Locate the cell with the specified text and output its (x, y) center coordinate. 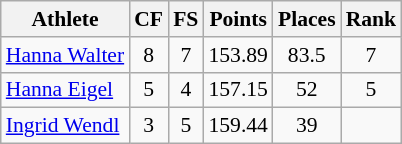
Ingrid Wendl (65, 126)
157.15 (238, 90)
3 (148, 126)
39 (307, 126)
Rank (372, 19)
159.44 (238, 126)
52 (307, 90)
CF (148, 19)
Points (238, 19)
153.89 (238, 55)
Hanna Walter (65, 55)
83.5 (307, 55)
Places (307, 19)
8 (148, 55)
FS (186, 19)
4 (186, 90)
Athlete (65, 19)
Hanna Eigel (65, 90)
